Extract the [X, Y] coordinate from the center of the cell holding the provided text.  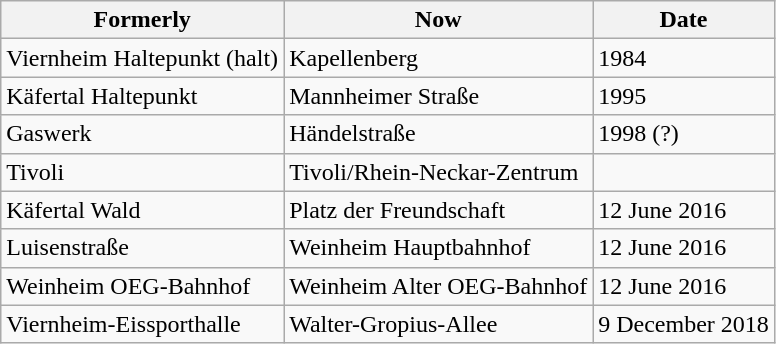
Formerly [142, 20]
Tivoli [142, 172]
Weinheim OEG-Bahnhof [142, 286]
Kapellenberg [438, 58]
Käfertal Haltepunkt [142, 96]
Walter-Gropius-Allee [438, 324]
Weinheim Hauptbahnhof [438, 248]
Date [684, 20]
Käfertal Wald [142, 210]
Gaswerk [142, 134]
Tivoli/Rhein-Neckar-Zentrum [438, 172]
Viernheim-Eissporthalle [142, 324]
Luisenstraße [142, 248]
9 December 2018 [684, 324]
Now [438, 20]
Viernheim Haltepunkt (halt) [142, 58]
Platz der Freundschaft [438, 210]
Händelstraße [438, 134]
1984 [684, 58]
1995 [684, 96]
Weinheim Alter OEG-Bahnhof [438, 286]
Mannheimer Straße [438, 96]
1998 (?) [684, 134]
